Scan for the cell matching the given text and deliver its [x, y] coordinate at center. 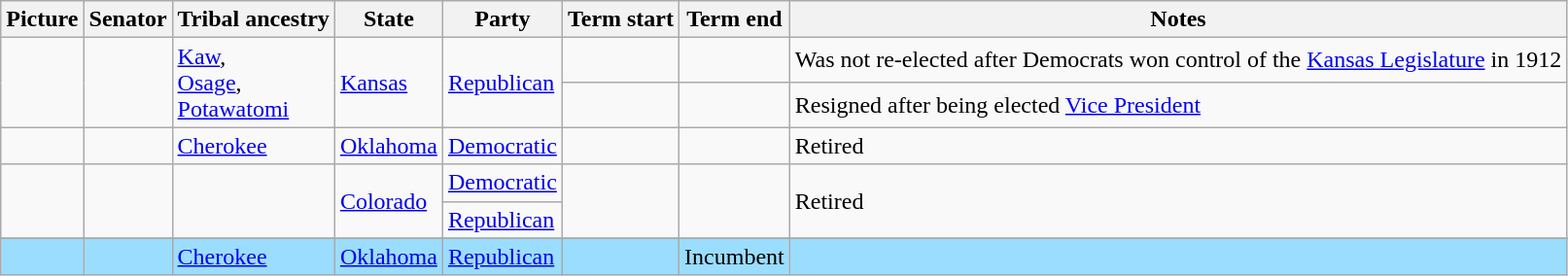
Kansas [389, 83]
Kaw,Osage,Potawatomi [253, 83]
Party [502, 19]
Senator [128, 19]
Resigned after being elected Vice President [1178, 105]
Picture [43, 19]
State [389, 19]
Tribal ancestry [253, 19]
Incumbent [735, 257]
Notes [1178, 19]
Colorado [389, 201]
Term start [620, 19]
Was not re-elected after Democrats won control of the Kansas Legislature in 1912 [1178, 60]
Term end [735, 19]
